Pinpoint the cell where the given text exists, returning its (x, y) midpoint coordinate. 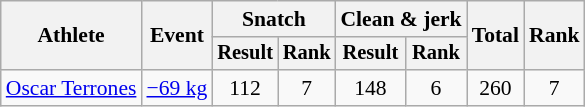
Total (496, 36)
260 (496, 88)
Event (176, 36)
Clean & jerk (400, 19)
112 (245, 88)
148 (370, 88)
−69 kg (176, 88)
Oscar Terrones (72, 88)
6 (436, 88)
Athlete (72, 36)
Snatch (274, 19)
